Output the [X, Y] coordinate of the center of the cell containing the given text.  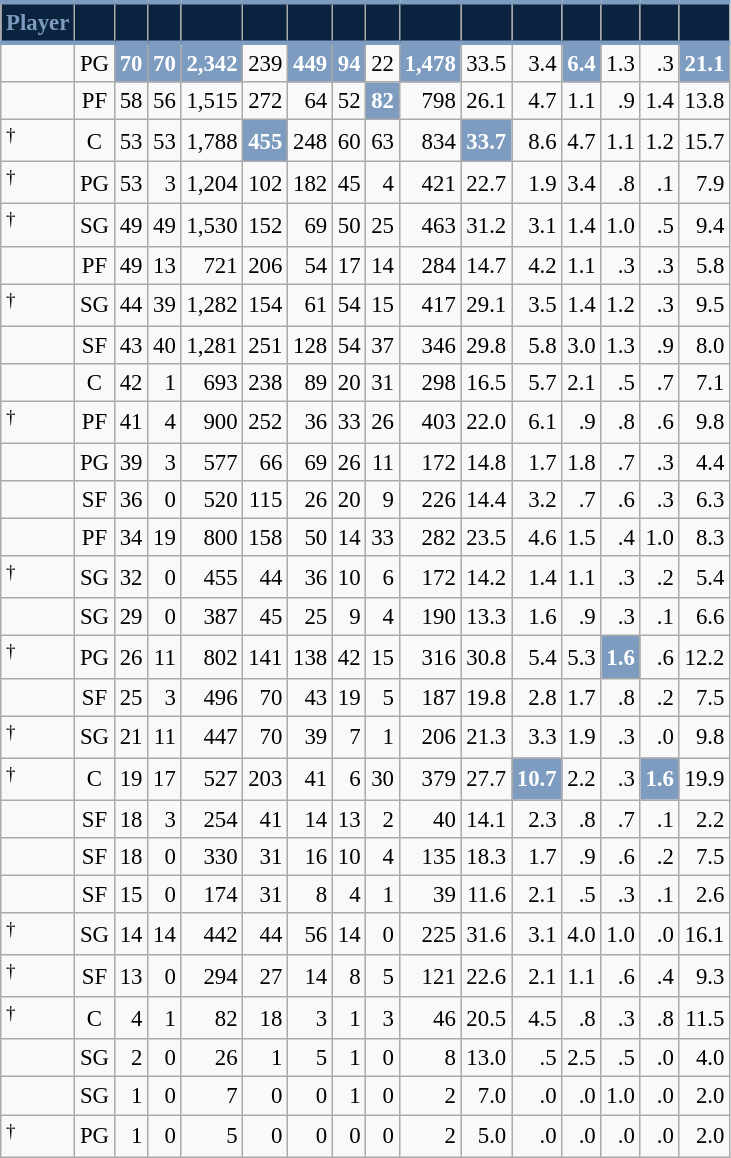
298 [430, 383]
6.1 [537, 422]
22.0 [486, 422]
135 [430, 857]
33.5 [486, 62]
141 [266, 657]
379 [430, 779]
13.8 [704, 101]
174 [212, 894]
26.1 [486, 101]
89 [310, 383]
66 [266, 462]
14.1 [486, 819]
2.5 [582, 1059]
248 [310, 141]
225 [430, 934]
94 [348, 62]
8.3 [704, 538]
13.3 [486, 617]
18.3 [486, 857]
3.2 [537, 500]
693 [212, 383]
5.7 [537, 383]
272 [266, 101]
251 [266, 345]
21 [130, 737]
27 [266, 976]
32 [130, 577]
19.9 [704, 779]
14.2 [486, 577]
11.6 [486, 894]
190 [430, 617]
5.0 [486, 1136]
1,282 [212, 305]
187 [430, 697]
31.2 [486, 225]
442 [212, 934]
496 [212, 697]
16.1 [704, 934]
9.4 [704, 225]
226 [430, 500]
1,515 [212, 101]
527 [212, 779]
2.8 [537, 697]
6.4 [582, 62]
60 [348, 141]
115 [266, 500]
8.0 [704, 345]
14.8 [486, 462]
1,204 [212, 183]
52 [348, 101]
834 [430, 141]
1,530 [212, 225]
316 [430, 657]
346 [430, 345]
9.3 [704, 976]
282 [430, 538]
30 [382, 779]
10.7 [537, 779]
417 [430, 305]
3.3 [537, 737]
37 [382, 345]
203 [266, 779]
254 [212, 819]
239 [266, 62]
15.7 [704, 141]
29.8 [486, 345]
13.0 [486, 1059]
29.1 [486, 305]
16.5 [486, 383]
6.3 [704, 500]
22 [382, 62]
4.2 [537, 265]
577 [212, 462]
3.5 [537, 305]
9.5 [704, 305]
63 [382, 141]
30.8 [486, 657]
294 [212, 976]
102 [266, 183]
138 [310, 657]
800 [212, 538]
Player [38, 22]
121 [430, 976]
22.7 [486, 183]
22.6 [486, 976]
182 [310, 183]
7.1 [704, 383]
19.8 [486, 697]
1,478 [430, 62]
252 [266, 422]
128 [310, 345]
387 [212, 617]
58 [130, 101]
34 [130, 538]
7.0 [486, 1096]
721 [212, 265]
798 [430, 101]
4.4 [704, 462]
14.4 [486, 500]
64 [310, 101]
21.3 [486, 737]
11.5 [704, 1018]
29 [130, 617]
3.0 [582, 345]
4.6 [537, 538]
61 [310, 305]
27.7 [486, 779]
154 [266, 305]
20.5 [486, 1018]
8.6 [537, 141]
2,342 [212, 62]
5.3 [582, 657]
33.7 [486, 141]
330 [212, 857]
2.3 [537, 819]
284 [430, 265]
421 [430, 183]
900 [212, 422]
403 [430, 422]
158 [266, 538]
23.5 [486, 538]
6.6 [704, 617]
1.5 [582, 538]
1,281 [212, 345]
46 [430, 1018]
14.7 [486, 265]
31.6 [486, 934]
1,788 [212, 141]
447 [212, 737]
152 [266, 225]
463 [430, 225]
12.2 [704, 657]
21.1 [704, 62]
4.5 [537, 1018]
1.8 [582, 462]
802 [212, 657]
449 [310, 62]
7.9 [704, 183]
238 [266, 383]
520 [212, 500]
16 [310, 857]
2.6 [704, 894]
